For the text-containing cell, return its midpoint in [X, Y] coordinate format. 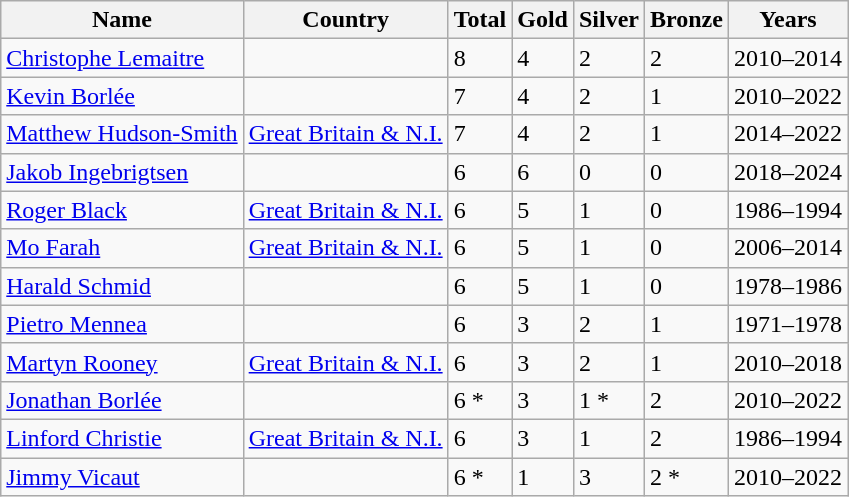
Harald Schmid [122, 286]
Kevin Borlée [122, 96]
Gold [543, 20]
Silver [608, 20]
Matthew Hudson-Smith [122, 134]
Bronze [687, 20]
Jakob Ingebrigtsen [122, 172]
Linford Christie [122, 438]
2010–2014 [788, 58]
Jonathan Borlée [122, 400]
2018–2024 [788, 172]
1971–1978 [788, 324]
8 [480, 58]
2014–2022 [788, 134]
Pietro Mennea [122, 324]
Jimmy Vicaut [122, 477]
2 * [687, 477]
2010–2018 [788, 362]
Years [788, 20]
Name [122, 20]
2006–2014 [788, 248]
Martyn Rooney [122, 362]
Total [480, 20]
1 * [608, 400]
Roger Black [122, 210]
1978–1986 [788, 286]
Mo Farah [122, 248]
Country [346, 20]
Christophe Lemaitre [122, 58]
